Determine the (x, y) coordinate at the center of the cell enclosing the given text.  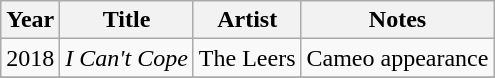
Notes (398, 20)
I Can't Cope (127, 58)
2018 (30, 58)
Cameo appearance (398, 58)
Title (127, 20)
Year (30, 20)
The Leers (247, 58)
Artist (247, 20)
